Detect which cell encompasses the target text, then output its (x, y) center coordinate. 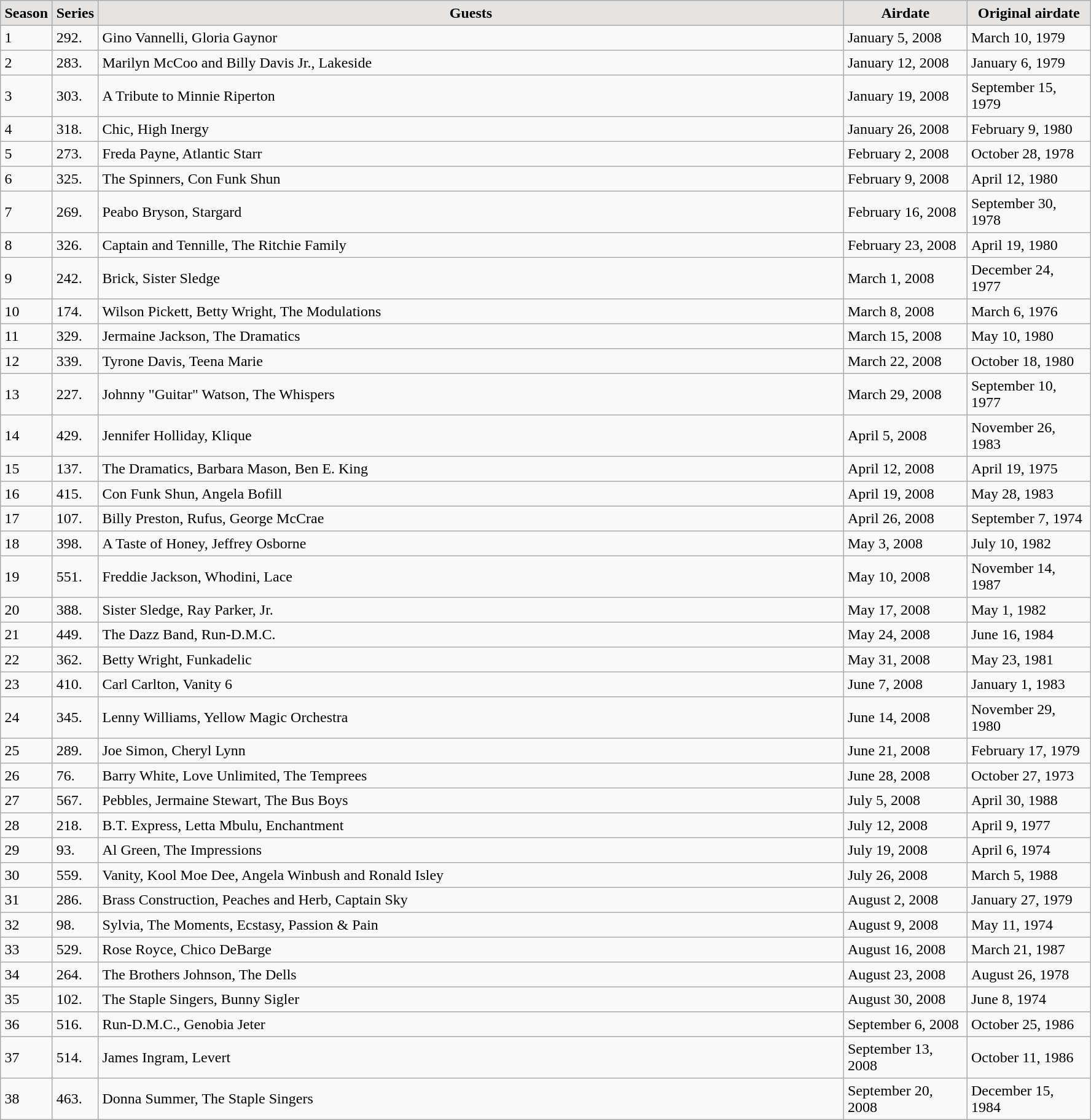
June 8, 1974 (1028, 999)
Captain and Tennille, The Ritchie Family (471, 245)
388. (75, 610)
Brick, Sister Sledge (471, 278)
A Tribute to Minnie Riperton (471, 96)
429. (75, 436)
July 5, 2008 (905, 800)
Rose Royce, Chico DeBarge (471, 949)
6 (26, 179)
25 (26, 750)
Con Funk Shun, Angela Bofill (471, 494)
29 (26, 850)
Sister Sledge, Ray Parker, Jr. (471, 610)
303. (75, 96)
Marilyn McCoo and Billy Davis Jr., Lakeside (471, 63)
B.T. Express, Letta Mbulu, Enchantment (471, 825)
May 24, 2008 (905, 634)
January 26, 2008 (905, 129)
Tyrone Davis, Teena Marie (471, 361)
November 14, 1987 (1028, 577)
October 28, 1978 (1028, 154)
Chic, High Inergy (471, 129)
March 22, 2008 (905, 361)
April 12, 2008 (905, 469)
A Taste of Honey, Jeffrey Osborne (471, 543)
Jennifer Holliday, Klique (471, 436)
September 20, 2008 (905, 1099)
February 23, 2008 (905, 245)
July 12, 2008 (905, 825)
February 16, 2008 (905, 212)
May 10, 2008 (905, 577)
107. (75, 518)
March 29, 2008 (905, 394)
30 (26, 875)
2 (26, 63)
The Brothers Johnson, The Dells (471, 974)
410. (75, 684)
Barry White, Love Unlimited, The Temprees (471, 776)
July 19, 2008 (905, 850)
April 19, 2008 (905, 494)
October 27, 1973 (1028, 776)
514. (75, 1057)
Jermaine Jackson, The Dramatics (471, 336)
449. (75, 634)
December 24, 1977 (1028, 278)
June 7, 2008 (905, 684)
June 28, 2008 (905, 776)
264. (75, 974)
15 (26, 469)
February 17, 1979 (1028, 750)
516. (75, 1024)
The Spinners, Con Funk Shun (471, 179)
March 8, 2008 (905, 311)
Wilson Pickett, Betty Wright, The Modulations (471, 311)
242. (75, 278)
76. (75, 776)
28 (26, 825)
102. (75, 999)
Carl Carlton, Vanity 6 (471, 684)
31 (26, 900)
218. (75, 825)
May 23, 1981 (1028, 659)
5 (26, 154)
559. (75, 875)
The Dramatics, Barbara Mason, Ben E. King (471, 469)
April 9, 1977 (1028, 825)
415. (75, 494)
April 26, 2008 (905, 518)
137. (75, 469)
March 21, 1987 (1028, 949)
32 (26, 925)
19 (26, 577)
September 10, 1977 (1028, 394)
October 18, 1980 (1028, 361)
June 16, 1984 (1028, 634)
398. (75, 543)
Peabo Bryson, Stargard (471, 212)
286. (75, 900)
8 (26, 245)
October 25, 1986 (1028, 1024)
The Dazz Band, Run-D.M.C. (471, 634)
May 10, 1980 (1028, 336)
Betty Wright, Funkadelic (471, 659)
22 (26, 659)
August 9, 2008 (905, 925)
329. (75, 336)
567. (75, 800)
January 6, 1979 (1028, 63)
May 3, 2008 (905, 543)
23 (26, 684)
14 (26, 436)
269. (75, 212)
September 7, 1974 (1028, 518)
September 6, 2008 (905, 1024)
463. (75, 1099)
March 15, 2008 (905, 336)
June 14, 2008 (905, 718)
April 5, 2008 (905, 436)
Airdate (905, 13)
98. (75, 925)
Vanity, Kool Moe Dee, Angela Winbush and Ronald Isley (471, 875)
Guests (471, 13)
17 (26, 518)
37 (26, 1057)
Donna Summer, The Staple Singers (471, 1099)
October 11, 1986 (1028, 1057)
Season (26, 13)
April 19, 1975 (1028, 469)
18 (26, 543)
Pebbles, Jermaine Stewart, The Bus Boys (471, 800)
21 (26, 634)
Freddie Jackson, Whodini, Lace (471, 577)
339. (75, 361)
February 9, 2008 (905, 179)
27 (26, 800)
August 16, 2008 (905, 949)
362. (75, 659)
September 30, 1978 (1028, 212)
November 29, 1980 (1028, 718)
January 27, 1979 (1028, 900)
93. (75, 850)
June 21, 2008 (905, 750)
26 (26, 776)
529. (75, 949)
Series (75, 13)
10 (26, 311)
Sylvia, The Moments, Ecstasy, Passion & Pain (471, 925)
James Ingram, Levert (471, 1057)
August 30, 2008 (905, 999)
34 (26, 974)
326. (75, 245)
March 10, 1979 (1028, 37)
August 23, 2008 (905, 974)
April 12, 1980 (1028, 179)
283. (75, 63)
345. (75, 718)
May 1, 1982 (1028, 610)
318. (75, 129)
May 28, 1983 (1028, 494)
March 5, 1988 (1028, 875)
292. (75, 37)
August 2, 2008 (905, 900)
January 5, 2008 (905, 37)
September 15, 1979 (1028, 96)
11 (26, 336)
9 (26, 278)
33 (26, 949)
September 13, 2008 (905, 1057)
July 10, 1982 (1028, 543)
May 17, 2008 (905, 610)
20 (26, 610)
13 (26, 394)
April 19, 1980 (1028, 245)
174. (75, 311)
January 19, 2008 (905, 96)
Freda Payne, Atlantic Starr (471, 154)
Joe Simon, Cheryl Lynn (471, 750)
April 30, 1988 (1028, 800)
July 26, 2008 (905, 875)
Original airdate (1028, 13)
Brass Construction, Peaches and Herb, Captain Sky (471, 900)
The Staple Singers, Bunny Sigler (471, 999)
4 (26, 129)
551. (75, 577)
May 31, 2008 (905, 659)
February 2, 2008 (905, 154)
273. (75, 154)
August 26, 1978 (1028, 974)
227. (75, 394)
Johnny "Guitar" Watson, The Whispers (471, 394)
12 (26, 361)
May 11, 1974 (1028, 925)
January 1, 1983 (1028, 684)
24 (26, 718)
Al Green, The Impressions (471, 850)
7 (26, 212)
1 (26, 37)
March 6, 1976 (1028, 311)
April 6, 1974 (1028, 850)
Billy Preston, Rufus, George McCrae (471, 518)
Lenny Williams, Yellow Magic Orchestra (471, 718)
Gino Vannelli, Gloria Gaynor (471, 37)
December 15, 1984 (1028, 1099)
Run-D.M.C., Genobia Jeter (471, 1024)
36 (26, 1024)
289. (75, 750)
January 12, 2008 (905, 63)
February 9, 1980 (1028, 129)
November 26, 1983 (1028, 436)
3 (26, 96)
March 1, 2008 (905, 278)
38 (26, 1099)
325. (75, 179)
35 (26, 999)
16 (26, 494)
